Locate the cell with the specified text and output its (x, y) center coordinate. 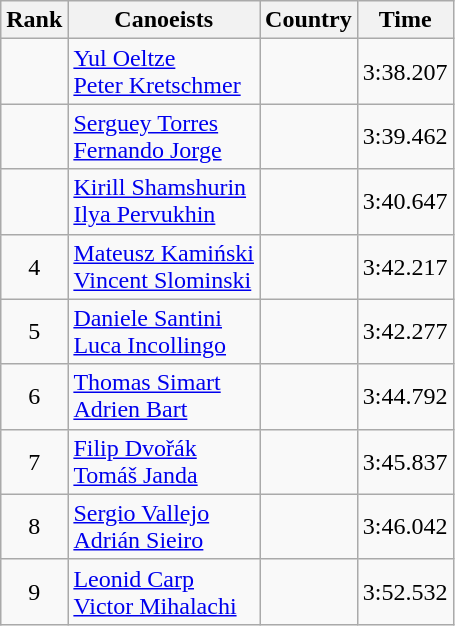
3:46.042 (405, 526)
Filip DvořákTomáš Janda (164, 462)
6 (34, 396)
Leonid CarpVictor Mihalachi (164, 592)
3:40.647 (405, 202)
9 (34, 592)
Kirill ShamshurinIlya Pervukhin (164, 202)
Yul OeltzePeter Kretschmer (164, 72)
5 (34, 332)
3:52.532 (405, 592)
3:39.462 (405, 136)
Country (309, 20)
3:42.217 (405, 266)
Serguey TorresFernando Jorge (164, 136)
Thomas SimartAdrien Bart (164, 396)
Mateusz KamińskiVincent Slominski (164, 266)
Time (405, 20)
3:42.277 (405, 332)
3:44.792 (405, 396)
Rank (34, 20)
Daniele SantiniLuca Incollingo (164, 332)
8 (34, 526)
4 (34, 266)
Canoeists (164, 20)
Sergio VallejoAdrián Sieiro (164, 526)
7 (34, 462)
3:45.837 (405, 462)
3:38.207 (405, 72)
